Return the [X, Y] coordinate for the center point of the cell that contains the specified text.  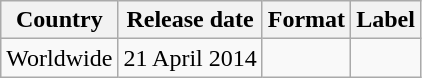
Format [306, 20]
21 April 2014 [190, 58]
Release date [190, 20]
Worldwide [60, 58]
Country [60, 20]
Label [386, 20]
